For the text-containing cell, return its midpoint in [x, y] coordinate format. 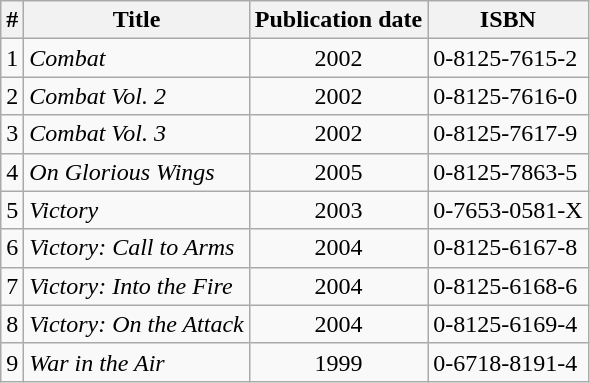
Combat Vol. 2 [136, 96]
0-8125-6168-6 [508, 286]
Combat [136, 58]
0-8125-6169-4 [508, 324]
On Glorious Wings [136, 172]
3 [12, 134]
0-8125-6167-8 [508, 248]
1999 [338, 362]
7 [12, 286]
6 [12, 248]
0-8125-7863-5 [508, 172]
0-8125-7616-0 [508, 96]
ISBN [508, 20]
Title [136, 20]
Combat Vol. 3 [136, 134]
Victory: On the Attack [136, 324]
# [12, 20]
Victory: Into the Fire [136, 286]
5 [12, 210]
8 [12, 324]
2005 [338, 172]
9 [12, 362]
Publication date [338, 20]
0-8125-7617-9 [508, 134]
Victory [136, 210]
4 [12, 172]
2003 [338, 210]
2 [12, 96]
Victory: Call to Arms [136, 248]
0-8125-7615-2 [508, 58]
War in the Air [136, 362]
0-6718-8191-4 [508, 362]
0-7653-0581-X [508, 210]
1 [12, 58]
